Provide the (X, Y) coordinate of the cell's center where the given text is located.  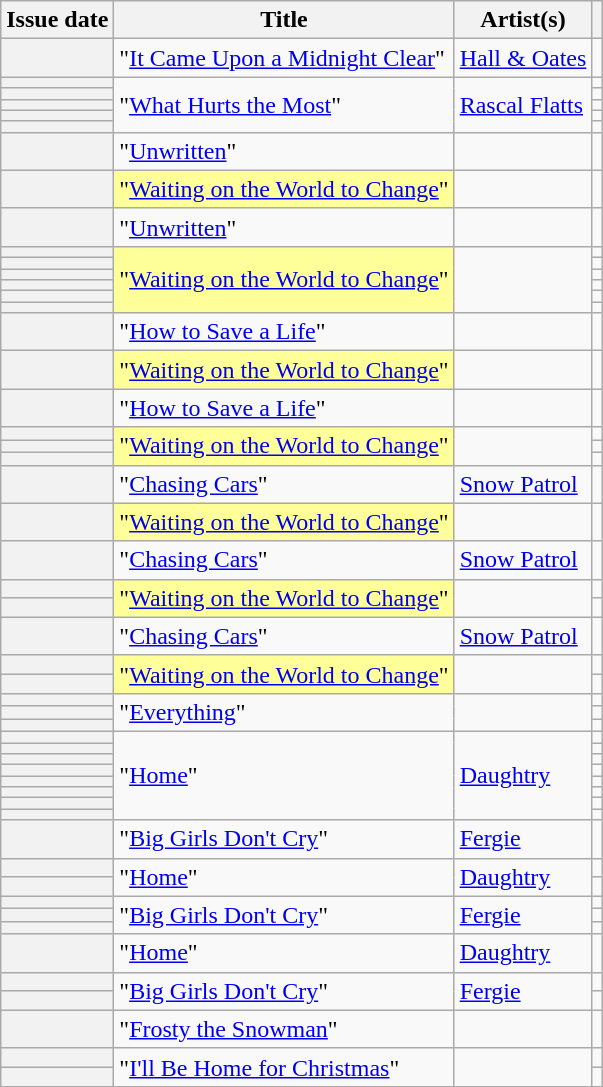
Artist(s) (523, 20)
Rascal Flatts (523, 104)
"Frosty the Snowman" (284, 1029)
Hall & Oates (523, 58)
"Everything" (284, 712)
"What Hurts the Most" (284, 104)
"It Came Upon a Midnight Clear" (284, 58)
Title (284, 20)
Issue date (58, 20)
"I'll Be Home for Christmas" (284, 1067)
